Identify which cell holds the provided text, then report its (x, y) central coordinate. 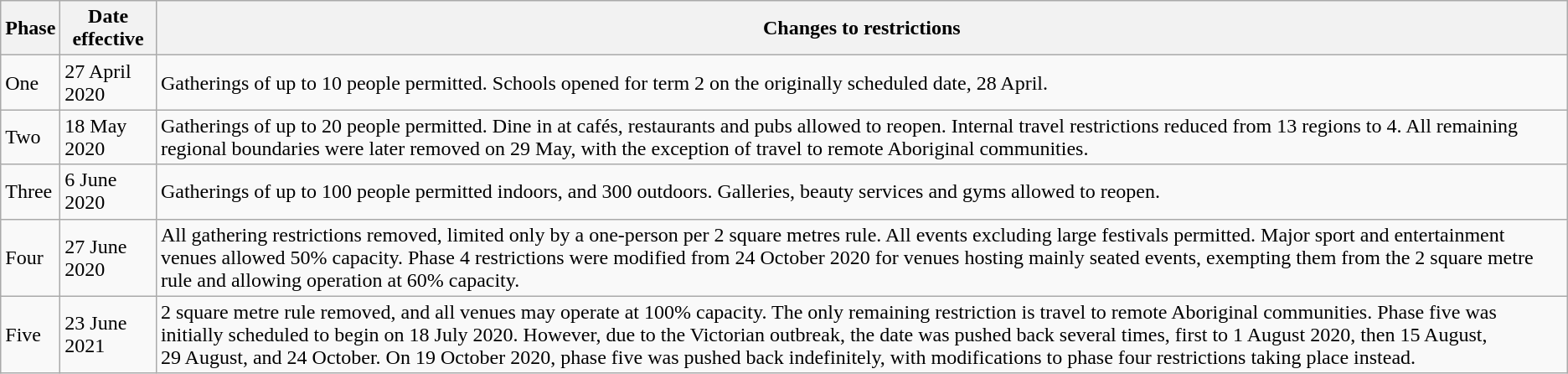
6 June 2020 (109, 191)
27 April 2020 (109, 82)
23 June 2021 (109, 335)
Four (30, 257)
Two (30, 138)
Phase (30, 29)
Gatherings of up to 10 people permitted. Schools opened for term 2 on the originally scheduled date, 28 April. (861, 82)
One (30, 82)
27 June 2020 (109, 257)
Date effective (109, 29)
18 May 2020 (109, 138)
Changes to restrictions (861, 29)
Gatherings of up to 100 people permitted indoors, and 300 outdoors. Galleries, beauty services and gyms allowed to reopen. (861, 191)
Five (30, 335)
Three (30, 191)
